From the cell containing the given text, extract its center point as [x, y] coordinate. 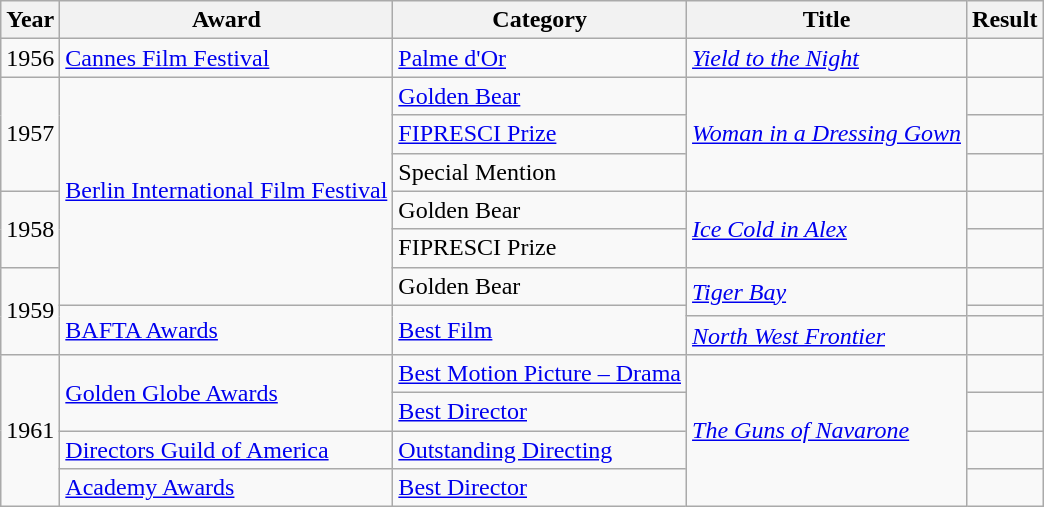
BAFTA Awards [226, 330]
Title [827, 20]
Academy Awards [226, 488]
Cannes Film Festival [226, 58]
1956 [30, 58]
Tiger Bay [827, 292]
Palme d'Or [540, 58]
Best Film [540, 330]
Berlin International Film Festival [226, 191]
Yield to the Night [827, 58]
1957 [30, 134]
Outstanding Directing [540, 449]
Directors Guild of America [226, 449]
Best Motion Picture – Drama [540, 373]
The Guns of Navarone [827, 430]
Golden Globe Awards [226, 392]
Year [30, 20]
1958 [30, 229]
North West Frontier [827, 335]
Category [540, 20]
Award [226, 20]
1959 [30, 310]
Ice Cold in Alex [827, 229]
Result [1005, 20]
1961 [30, 430]
Special Mention [540, 172]
Woman in a Dressing Gown [827, 134]
